For the text-containing cell, return its midpoint in [X, Y] coordinate format. 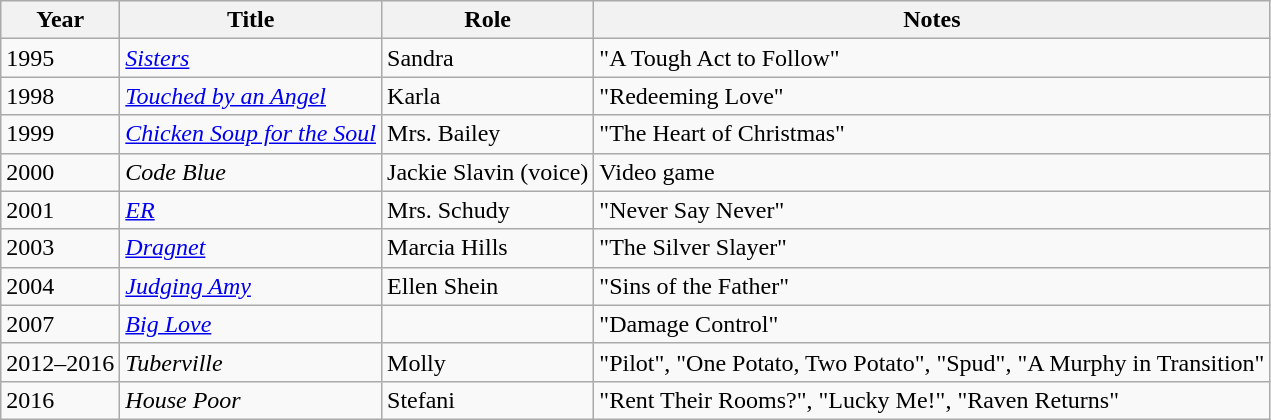
Judging Amy [251, 286]
Role [488, 20]
Marcia Hills [488, 248]
Sisters [251, 58]
Touched by an Angel [251, 96]
2000 [60, 172]
Stefani [488, 400]
"Redeeming Love" [932, 96]
House Poor [251, 400]
1999 [60, 134]
"A Tough Act to Follow" [932, 58]
1995 [60, 58]
Year [60, 20]
"Pilot", "One Potato, Two Potato", "Spud", "A Murphy in Transition" [932, 362]
Tuberville [251, 362]
Ellen Shein [488, 286]
2004 [60, 286]
Notes [932, 20]
Molly [488, 362]
2003 [60, 248]
"Rent Their Rooms?", "Lucky Me!", "Raven Returns" [932, 400]
2016 [60, 400]
"Sins of the Father" [932, 286]
Code Blue [251, 172]
Chicken Soup for the Soul [251, 134]
Mrs. Bailey [488, 134]
Sandra [488, 58]
"The Silver Slayer" [932, 248]
Video game [932, 172]
"Damage Control" [932, 324]
Mrs. Schudy [488, 210]
Jackie Slavin (voice) [488, 172]
1998 [60, 96]
Dragnet [251, 248]
Karla [488, 96]
2007 [60, 324]
Big Love [251, 324]
"Never Say Never" [932, 210]
2012–2016 [60, 362]
Title [251, 20]
2001 [60, 210]
ER [251, 210]
"The Heart of Christmas" [932, 134]
